Return [x, y] of the center of cell containing provided text 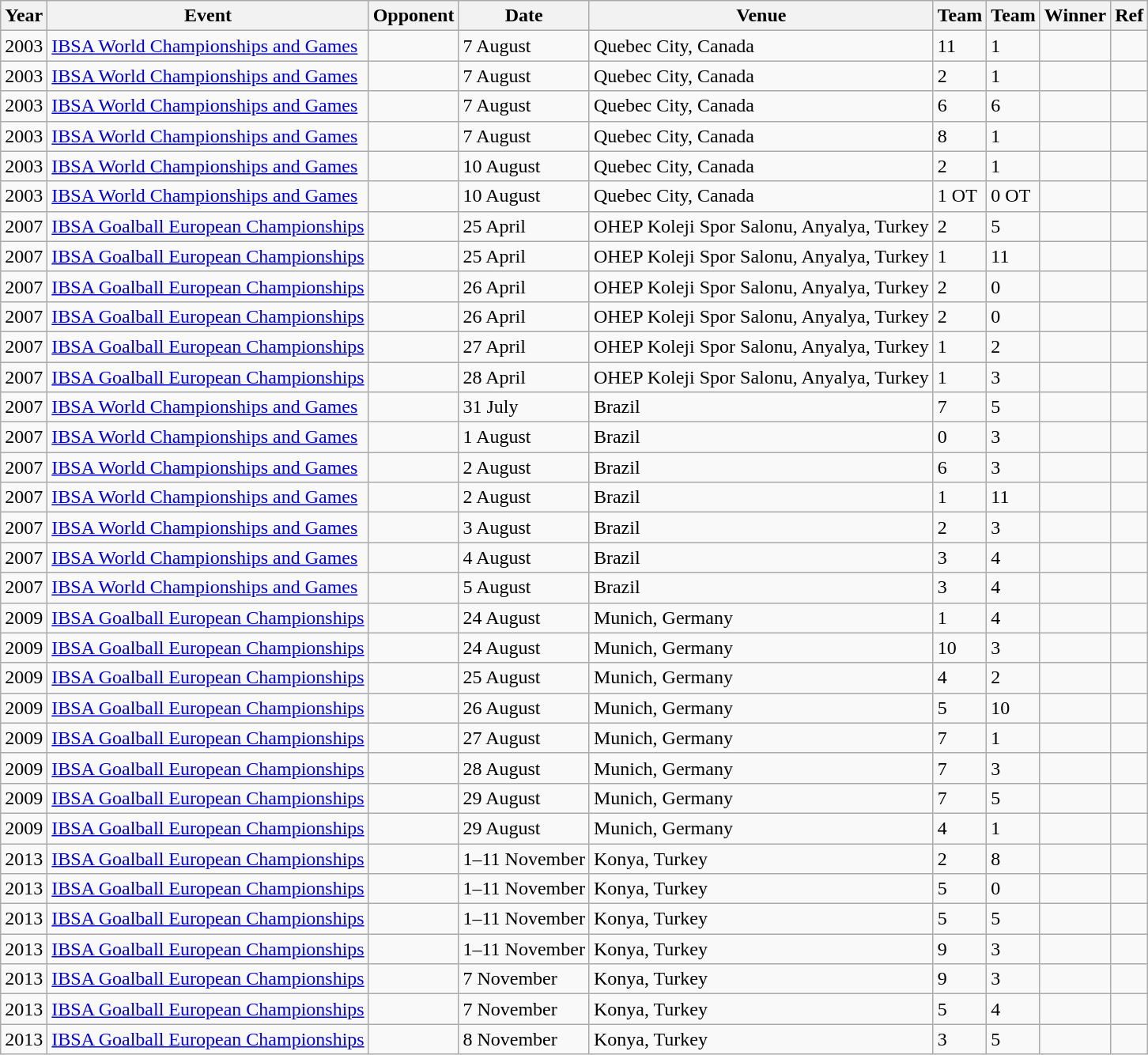
4 August [523, 558]
26 August [523, 708]
Event [208, 16]
28 April [523, 377]
1 OT [960, 196]
Date [523, 16]
27 April [523, 346]
8 November [523, 1039]
Year [24, 16]
Venue [761, 16]
31 July [523, 407]
1 August [523, 437]
0 OT [1014, 196]
27 August [523, 738]
28 August [523, 768]
3 August [523, 527]
5 August [523, 588]
Opponent [414, 16]
Ref [1129, 16]
Winner [1075, 16]
25 August [523, 678]
